Capture the cell that displays the provided text and extract its [X, Y] central coordinate. 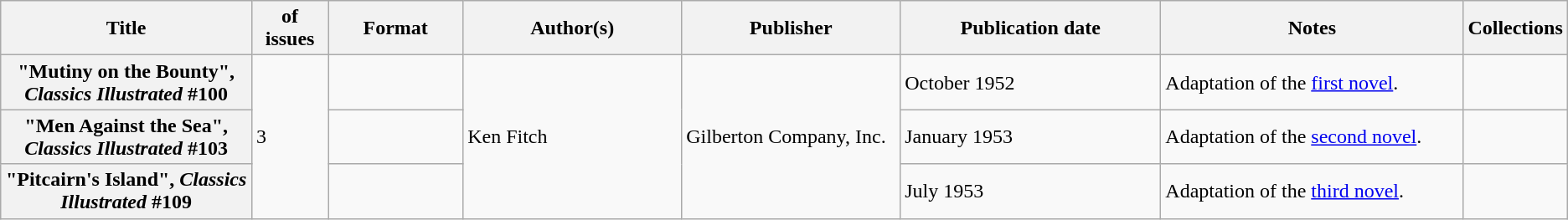
"Men Against the Sea", Classics Illustrated #103 [126, 137]
Collections [1515, 28]
Notes [1312, 28]
3 [290, 137]
July 1953 [1030, 191]
Author(s) [573, 28]
of issues [290, 28]
"Mutiny on the Bounty", Classics Illustrated #100 [126, 82]
Title [126, 28]
January 1953 [1030, 137]
Ken Fitch [573, 137]
October 1952 [1030, 82]
Format [395, 28]
Publication date [1030, 28]
Adaptation of the second novel. [1312, 137]
Gilberton Company, Inc. [791, 137]
Adaptation of the third novel. [1312, 191]
Publisher [791, 28]
Adaptation of the first novel. [1312, 82]
"Pitcairn's Island", Classics Illustrated #109 [126, 191]
